Identify which cell holds the provided text, then report its (x, y) central coordinate. 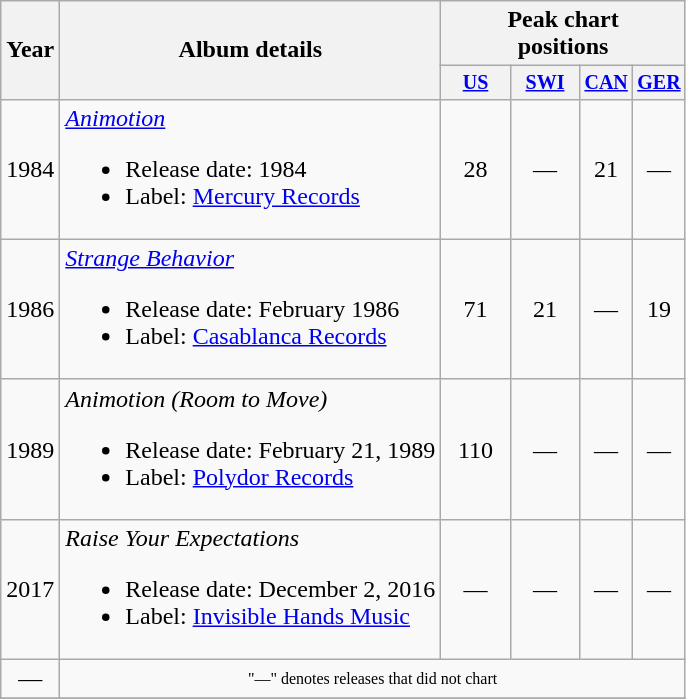
Peak chartpositions (564, 34)
1989 (30, 449)
CAN (606, 82)
Raise Your ExpectationsRelease date: December 2, 2016Label: Invisible Hands Music (250, 589)
1986 (30, 309)
Album details (250, 50)
GER (660, 82)
SWI (544, 82)
1984 (30, 169)
US (476, 82)
19 (660, 309)
Strange BehaviorRelease date: February 1986Label: Casablanca Records (250, 309)
"—" denotes releases that did not chart (373, 679)
AnimotionRelease date: 1984Label: Mercury Records (250, 169)
2017 (30, 589)
110 (476, 449)
Animotion (Room to Move)Release date: February 21, 1989Label: Polydor Records (250, 449)
28 (476, 169)
71 (476, 309)
Year (30, 50)
